Detect which cell encompasses the target text, then output its (x, y) center coordinate. 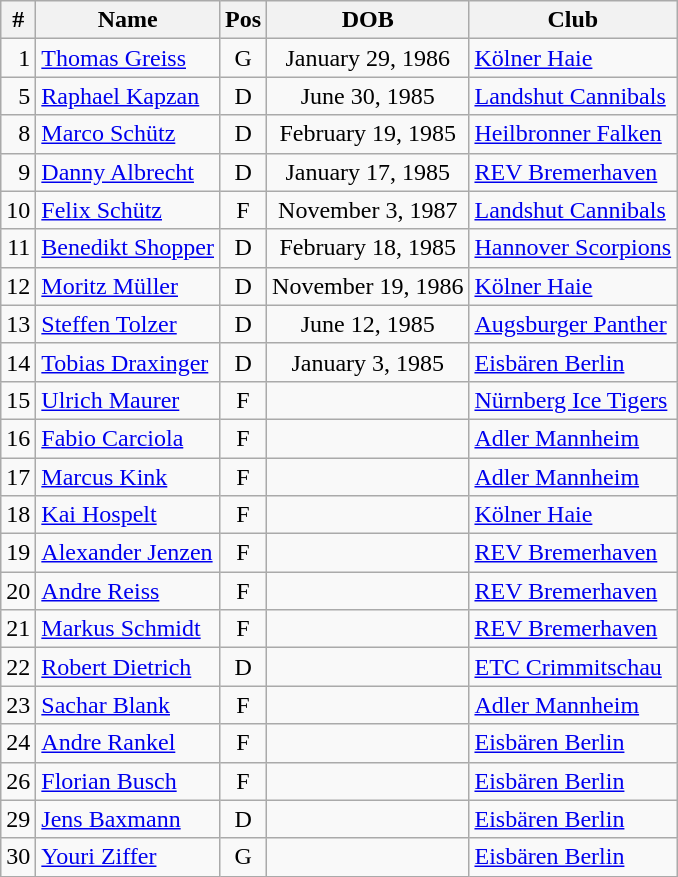
Raphael Kapzan (128, 96)
24 (18, 743)
10 (18, 210)
June 12, 1985 (368, 324)
Name (128, 20)
Marco Schütz (128, 134)
Tobias Draxinger (128, 362)
Marcus Kink (128, 477)
Jens Baxmann (128, 819)
16 (18, 438)
Moritz Müller (128, 286)
Pos (244, 20)
January 29, 1986 (368, 58)
Nürnberg Ice Tigers (573, 400)
Heilbronner Falken (573, 134)
13 (18, 324)
February 18, 1985 (368, 248)
Kai Hospelt (128, 515)
June 30, 1985 (368, 96)
Florian Busch (128, 781)
Andre Reiss (128, 591)
19 (18, 553)
18 (18, 515)
Benedikt Shopper (128, 248)
February 19, 1985 (368, 134)
Danny Albrecht (128, 172)
8 (18, 134)
ETC Crimmitschau (573, 667)
November 3, 1987 (368, 210)
Alexander Jenzen (128, 553)
22 (18, 667)
23 (18, 705)
January 17, 1985 (368, 172)
11 (18, 248)
9 (18, 172)
1 (18, 58)
12 (18, 286)
Fabio Carciola (128, 438)
30 (18, 857)
DOB (368, 20)
Robert Dietrich (128, 667)
Andre Rankel (128, 743)
Club (573, 20)
January 3, 1985 (368, 362)
# (18, 20)
20 (18, 591)
Sachar Blank (128, 705)
Hannover Scorpions (573, 248)
Youri Ziffer (128, 857)
5 (18, 96)
Markus Schmidt (128, 629)
Felix Schütz (128, 210)
Thomas Greiss (128, 58)
Augsburger Panther (573, 324)
November 19, 1986 (368, 286)
14 (18, 362)
Steffen Tolzer (128, 324)
21 (18, 629)
26 (18, 781)
17 (18, 477)
29 (18, 819)
15 (18, 400)
Ulrich Maurer (128, 400)
